Find where the given text appears and provide that cell's center as [X, Y] coordinate. 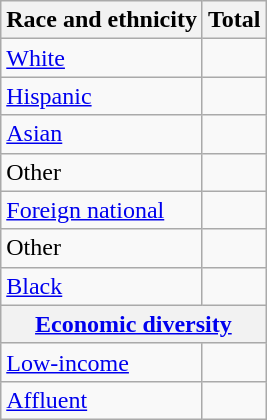
Economic diversity [134, 324]
Black [102, 286]
White [102, 58]
Total [234, 20]
Foreign national [102, 210]
Affluent [102, 400]
Low-income [102, 362]
Hispanic [102, 96]
Race and ethnicity [102, 20]
Asian [102, 134]
